Find where the given text appears and provide that cell's center as [x, y] coordinate. 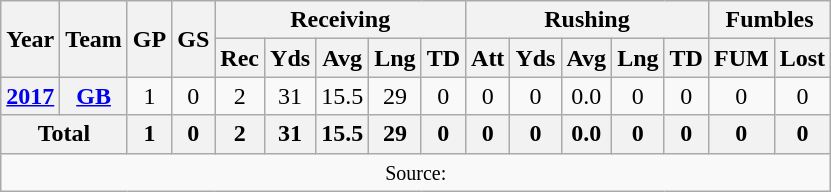
Rec [240, 58]
Receiving [340, 20]
Team [94, 39]
Rushing [588, 20]
Fumbles [769, 20]
Total [64, 134]
GB [94, 96]
GS [194, 39]
FUM [741, 58]
Lost [802, 58]
Year [30, 39]
2017 [30, 96]
Source: [416, 172]
Att [488, 58]
GP [149, 39]
